Determine the [X, Y] coordinate at the center of the cell enclosing the given text.  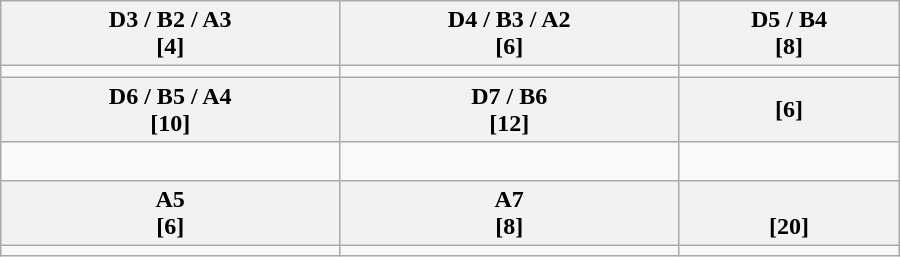
D6 / B5 / A4[10] [170, 110]
[20] [790, 212]
D3 / B2 / A3[4] [170, 34]
D4 / B3 / A2[6] [510, 34]
D7 / B6[12] [510, 110]
[6] [790, 110]
A7[8] [510, 212]
A5[6] [170, 212]
D5 / B4[8] [790, 34]
